Identify which cell holds the provided text, then report its [x, y] central coordinate. 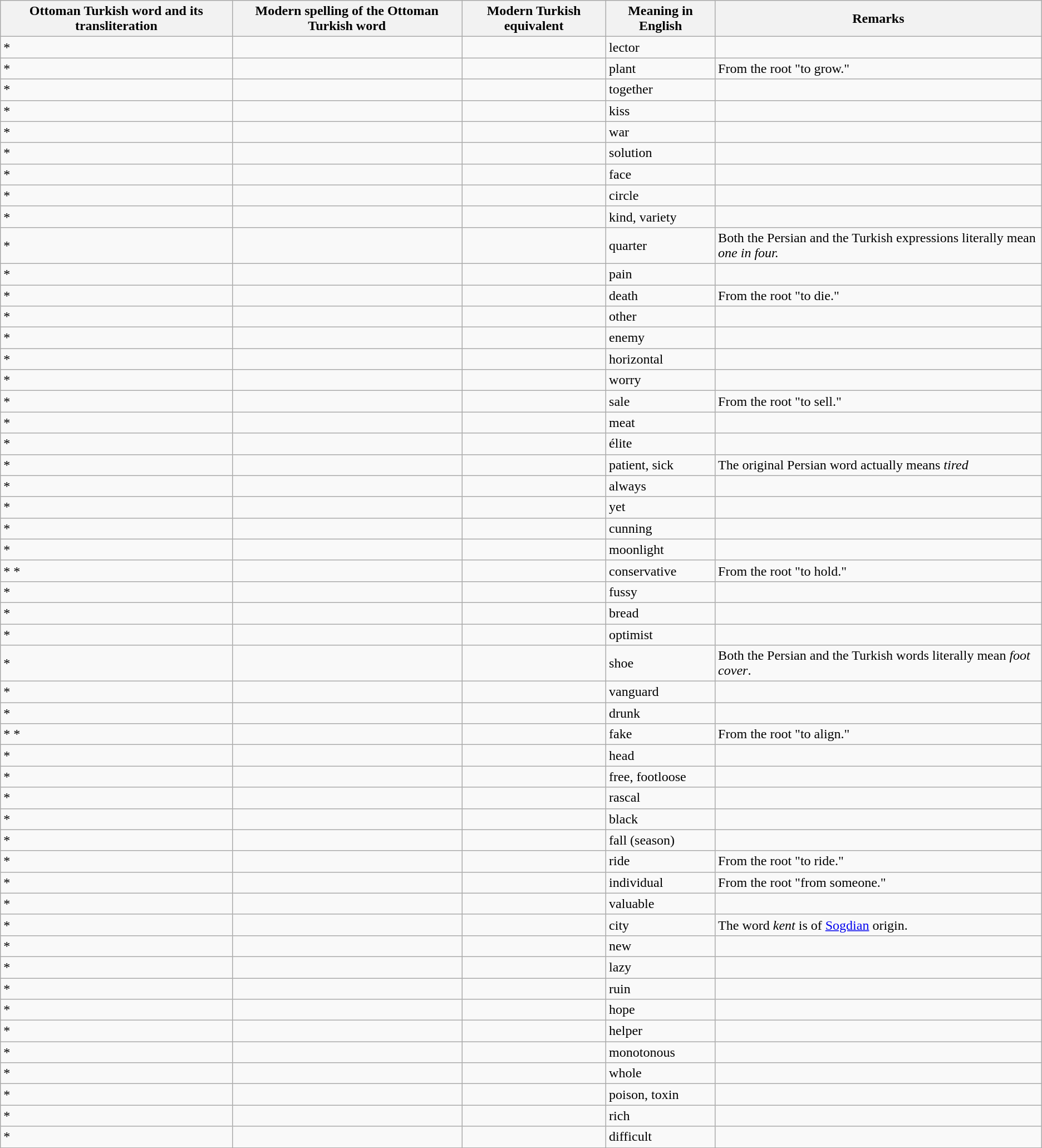
pain [661, 274]
other [661, 317]
helper [661, 1031]
always [661, 486]
fussy [661, 592]
rascal [661, 798]
From the root "from someone." [878, 882]
cunning [661, 528]
war [661, 132]
lector [661, 47]
worry [661, 380]
hope [661, 1010]
lazy [661, 967]
From the root "to grow." [878, 68]
sale [661, 401]
plant [661, 68]
ride [661, 861]
yet [661, 507]
enemy [661, 338]
monotonous [661, 1052]
Both the Persian and the Turkish expressions literally mean one in four. [878, 245]
face [661, 174]
whole [661, 1073]
From the root "to align." [878, 734]
Modern Turkish equivalent [534, 19]
free, footloose [661, 777]
The original Persian word actually means tired [878, 465]
poison, toxin [661, 1095]
fall (season) [661, 840]
rich [661, 1116]
The word kent is of Sogdian origin. [878, 925]
circle [661, 195]
From the root "to die." [878, 296]
conservative [661, 571]
valuable [661, 904]
From the root "to sell." [878, 401]
city [661, 925]
vanguard [661, 692]
black [661, 819]
solution [661, 153]
death [661, 296]
élite [661, 444]
Ottoman Turkish word and its transliteration [116, 19]
optimist [661, 634]
ruin [661, 988]
From the root "to ride." [878, 861]
together [661, 90]
difficult [661, 1137]
moonlight [661, 550]
kind, variety [661, 217]
head [661, 755]
Meaning in English [661, 19]
horizontal [661, 359]
bread [661, 613]
meat [661, 423]
Both the Persian and the Turkish words literally mean foot cover. [878, 664]
new [661, 946]
patient, sick [661, 465]
shoe [661, 664]
kiss [661, 111]
drunk [661, 713]
individual [661, 882]
From the root "to hold." [878, 571]
quarter [661, 245]
Remarks [878, 19]
fake [661, 734]
Modern spelling of the Ottoman Turkish word [347, 19]
